Return [X, Y] of the center of cell containing provided text 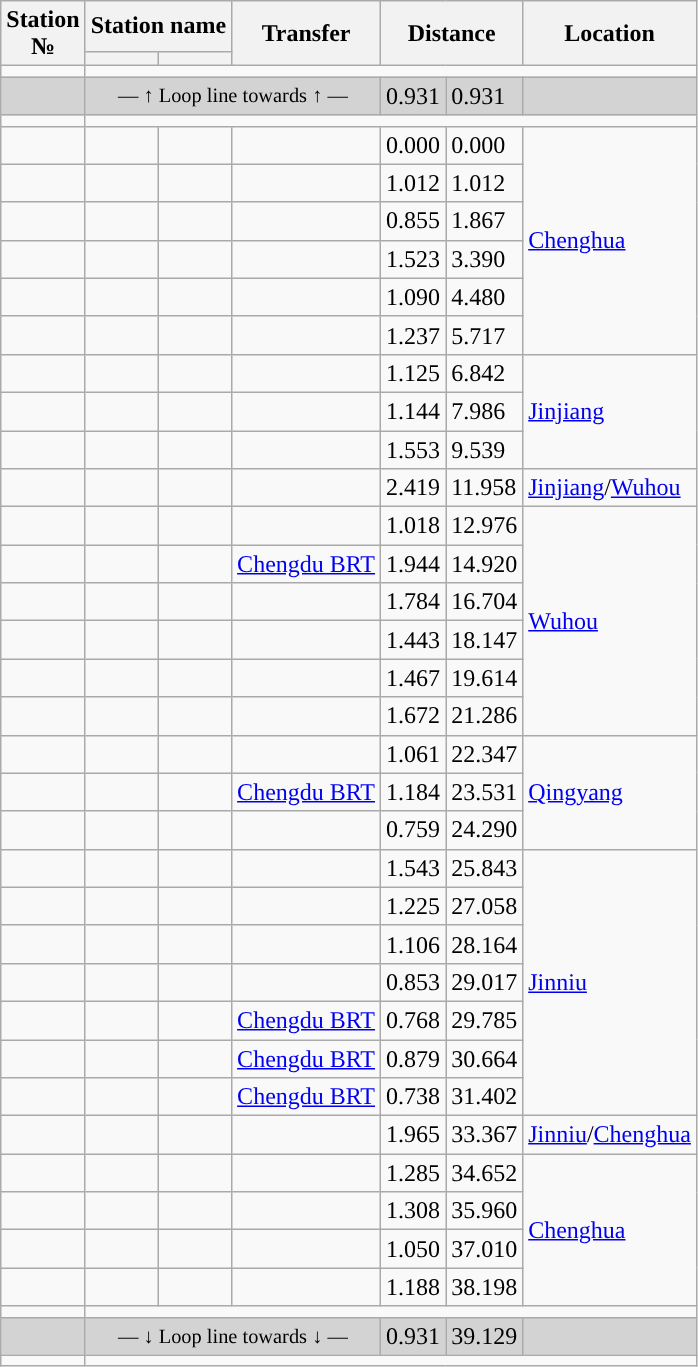
Wuhou [610, 621]
1.308 [414, 1211]
27.058 [484, 906]
0.738 [414, 1097]
1.672 [414, 716]
1.467 [414, 678]
2.419 [414, 488]
31.402 [484, 1097]
1.965 [414, 1135]
16.704 [484, 602]
33.367 [484, 1135]
22.347 [484, 754]
1.944 [414, 564]
1.285 [414, 1173]
11.958 [484, 488]
14.920 [484, 564]
Station№ [43, 34]
19.614 [484, 678]
1.188 [414, 1287]
23.531 [484, 792]
1.523 [414, 259]
24.290 [484, 830]
0.759 [414, 830]
38.198 [484, 1287]
1.867 [484, 221]
Jinjiang/Wuhou [610, 488]
1.184 [414, 792]
21.286 [484, 716]
1.144 [414, 411]
29.785 [484, 1020]
Transfer [306, 34]
6.842 [484, 373]
18.147 [484, 640]
Station name [158, 26]
30.664 [484, 1059]
Qingyang [610, 792]
0.879 [414, 1059]
1.050 [414, 1249]
35.960 [484, 1211]
— ↓ Loop line towards ↓ — [232, 1336]
37.010 [484, 1249]
1.090 [414, 297]
39.129 [484, 1336]
Jinjiang [610, 411]
28.164 [484, 944]
Jinniu [610, 982]
0.853 [414, 982]
25.843 [484, 868]
5.717 [484, 335]
9.539 [484, 449]
1.237 [414, 335]
— ↑ Loop line towards ↑ — [232, 96]
1.018 [414, 526]
1.061 [414, 754]
7.986 [484, 411]
1.553 [414, 449]
Jinniu/Chenghua [610, 1135]
Location [610, 34]
3.390 [484, 259]
12.976 [484, 526]
1.784 [414, 602]
1.106 [414, 944]
0.855 [414, 221]
29.017 [484, 982]
4.480 [484, 297]
0.768 [414, 1020]
1.125 [414, 373]
1.443 [414, 640]
Distance [452, 34]
1.543 [414, 868]
34.652 [484, 1173]
1.225 [414, 906]
